For the text-containing cell, return its midpoint in [X, Y] coordinate format. 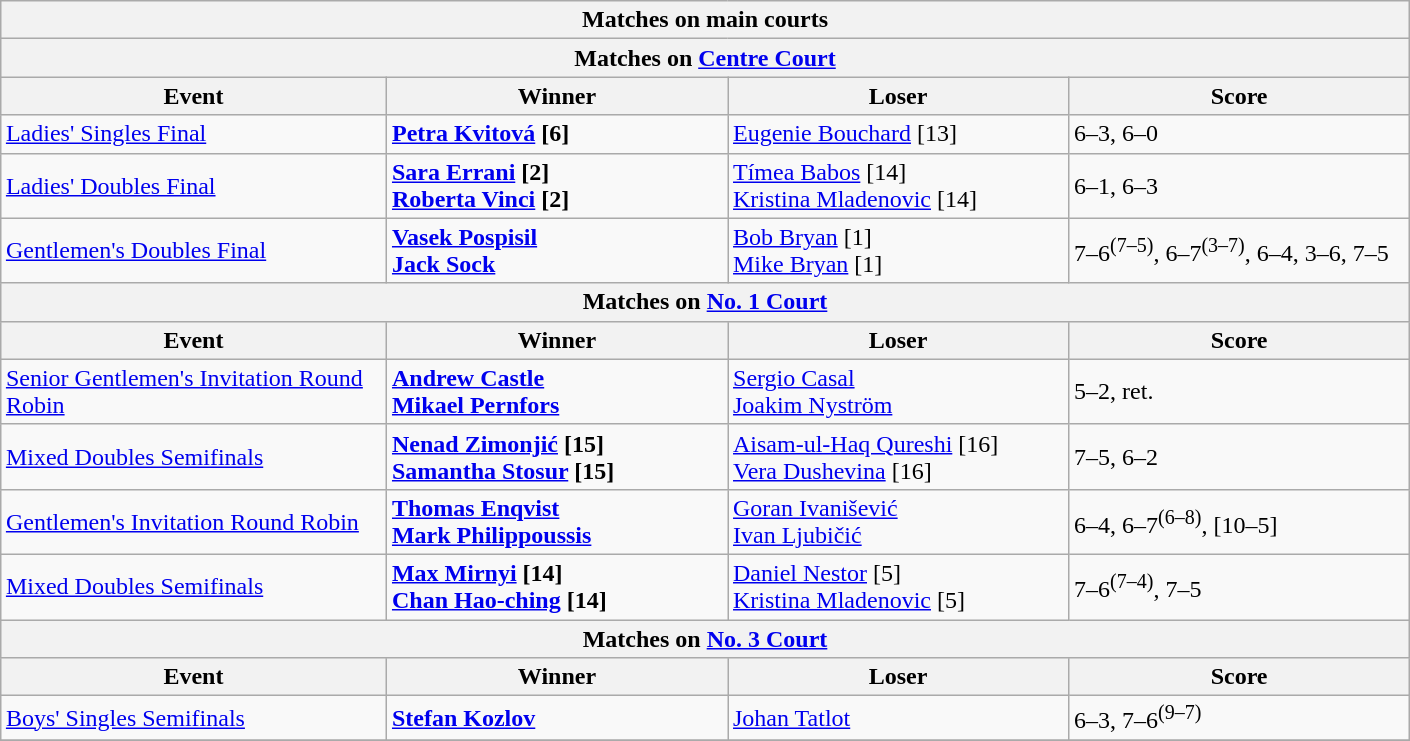
Petra Kvitová [6] [556, 134]
7–6(7–4), 7–5 [1240, 586]
Sergio Casal Joakim Nyström [898, 392]
Senior Gentlemen's Invitation Round Robin [193, 392]
Gentlemen's Invitation Round Robin [193, 522]
Max Mirnyi [14] Chan Hao-ching [14] [556, 586]
6–3, 6–0 [1240, 134]
Andrew Castle Mikael Pernfors [556, 392]
5–2, ret. [1240, 392]
Daniel Nestor [5] Kristina Mladenovic [5] [898, 586]
Matches on No. 1 Court [704, 302]
Thomas Enqvist Mark Philippoussis [556, 522]
Sara Errani [2] Roberta Vinci [2] [556, 186]
Aisam-ul-Haq Qureshi [16] Vera Dushevina [16] [898, 456]
Boys' Singles Semifinals [193, 718]
Gentlemen's Doubles Final [193, 250]
Vasek Pospisil Jack Sock [556, 250]
Ladies' Singles Final [193, 134]
Goran Ivanišević Ivan Ljubičić [898, 522]
7–5, 6–2 [1240, 456]
7–6(7–5), 6–7(3–7), 6–4, 3–6, 7–5 [1240, 250]
Nenad Zimonjić [15] Samantha Stosur [15] [556, 456]
6–4, 6–7(6–8), [10–5] [1240, 522]
Stefan Kozlov [556, 718]
Bob Bryan [1] Mike Bryan [1] [898, 250]
Johan Tatlot [898, 718]
Matches on No. 3 Court [704, 639]
Matches on Centre Court [704, 58]
6–1, 6–3 [1240, 186]
6–3, 7–6(9–7) [1240, 718]
Matches on main courts [704, 20]
Eugenie Bouchard [13] [898, 134]
Tímea Babos [14] Kristina Mladenovic [14] [898, 186]
Ladies' Doubles Final [193, 186]
